For the text-containing cell, return its midpoint in (x, y) coordinate format. 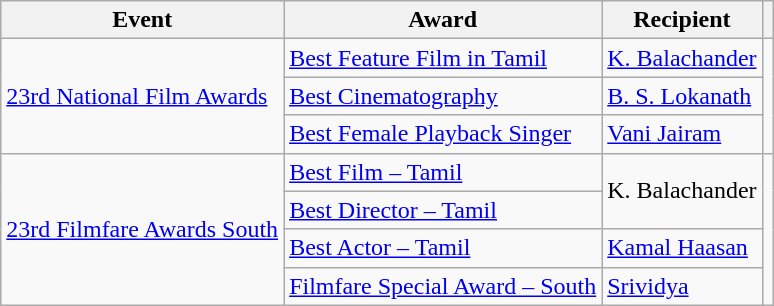
Best Cinematography (443, 96)
Event (142, 20)
Kamal Haasan (682, 248)
23rd National Film Awards (142, 96)
Best Female Playback Singer (443, 134)
Filmfare Special Award – South (443, 286)
Best Director – Tamil (443, 210)
Recipient (682, 20)
Best Feature Film in Tamil (443, 58)
Best Film – Tamil (443, 172)
B. S. Lokanath (682, 96)
Award (443, 20)
Vani Jairam (682, 134)
Best Actor – Tamil (443, 248)
23rd Filmfare Awards South (142, 229)
Srividya (682, 286)
